Detect which cell encompasses the target text, then output its [x, y] center coordinate. 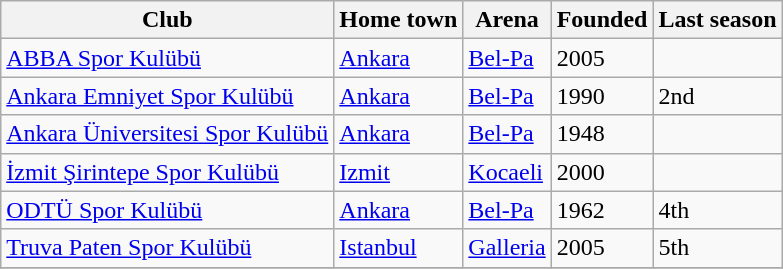
Kocaeli [507, 172]
Ankara Emniyet Spor Kulübü [168, 96]
5th [718, 248]
ABBA Spor Kulübü [168, 58]
2000 [602, 172]
Home town [398, 20]
2nd [718, 96]
Ankara Üniversitesi Spor Kulübü [168, 134]
Istanbul [398, 248]
4th [718, 210]
Club [168, 20]
Izmit [398, 172]
İzmit Şirintepe Spor Kulübü [168, 172]
Arena [507, 20]
ODTÜ Spor Kulübü [168, 210]
1990 [602, 96]
1948 [602, 134]
Last season [718, 20]
1962 [602, 210]
Truva Paten Spor Kulübü [168, 248]
Founded [602, 20]
Galleria [507, 248]
